Capture the cell that displays the provided text and extract its [x, y] central coordinate. 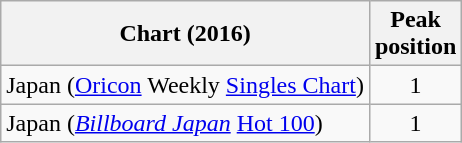
Japan (Oricon Weekly Singles Chart) [186, 85]
Japan (Billboard Japan Hot 100) [186, 123]
Chart (2016) [186, 34]
Peakposition [415, 34]
